From the cell containing the given text, extract its center point as [X, Y] coordinate. 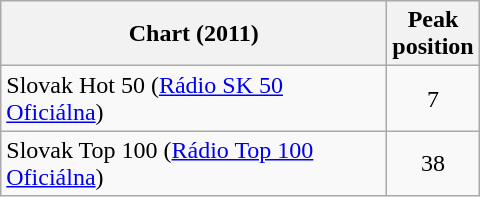
Chart (2011) [194, 34]
38 [433, 164]
Slovak Hot 50 (Rádio SK 50 Oficiálna) [194, 98]
Peakposition [433, 34]
7 [433, 98]
Slovak Top 100 (Rádio Top 100 Oficiálna) [194, 164]
